Scan for the cell matching the given text and deliver its (X, Y) coordinate at center. 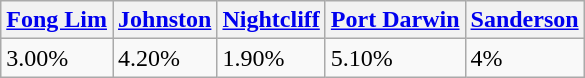
Nightcliff (271, 20)
Johnston (164, 20)
5.10% (395, 58)
1.90% (271, 58)
3.00% (57, 58)
Sanderson (524, 20)
Port Darwin (395, 20)
Fong Lim (57, 20)
4% (524, 58)
4.20% (164, 58)
